Search for the cell housing the specified text and yield its [X, Y] center coordinate. 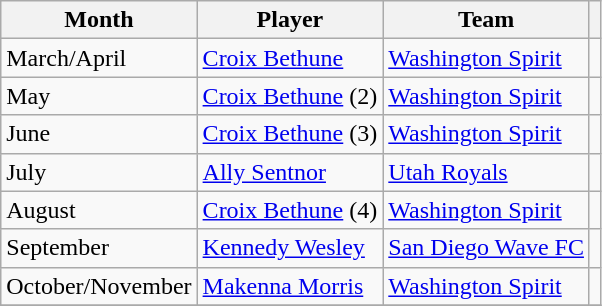
Kennedy Wesley [290, 248]
Croix Bethune (2) [290, 96]
Croix Bethune (4) [290, 210]
San Diego Wave FC [486, 248]
June [99, 134]
Team [486, 20]
Croix Bethune (3) [290, 134]
March/April [99, 58]
July [99, 172]
Utah Royals [486, 172]
Ally Sentnor [290, 172]
Makenna Morris [290, 286]
October/November [99, 286]
Croix Bethune [290, 58]
May [99, 96]
September [99, 248]
August [99, 210]
Player [290, 20]
Month [99, 20]
